Extract the (X, Y) coordinate from the center of the cell holding the provided text.  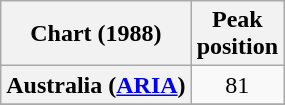
81 (237, 85)
Peakposition (237, 34)
Chart (1988) (96, 34)
Australia (ARIA) (96, 85)
